For the text-containing cell, return its midpoint in [X, Y] coordinate format. 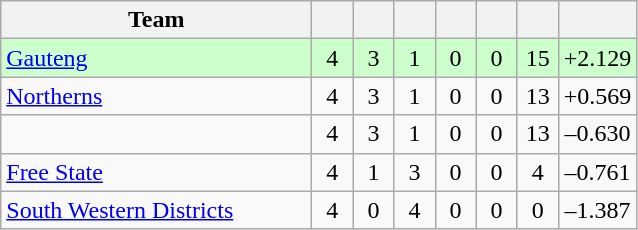
Northerns [156, 96]
Free State [156, 172]
15 [538, 58]
–0.761 [598, 172]
–0.630 [598, 134]
+2.129 [598, 58]
Gauteng [156, 58]
+0.569 [598, 96]
South Western Districts [156, 210]
Team [156, 20]
–1.387 [598, 210]
